Pinpoint the cell where the given text exists, returning its [X, Y] midpoint coordinate. 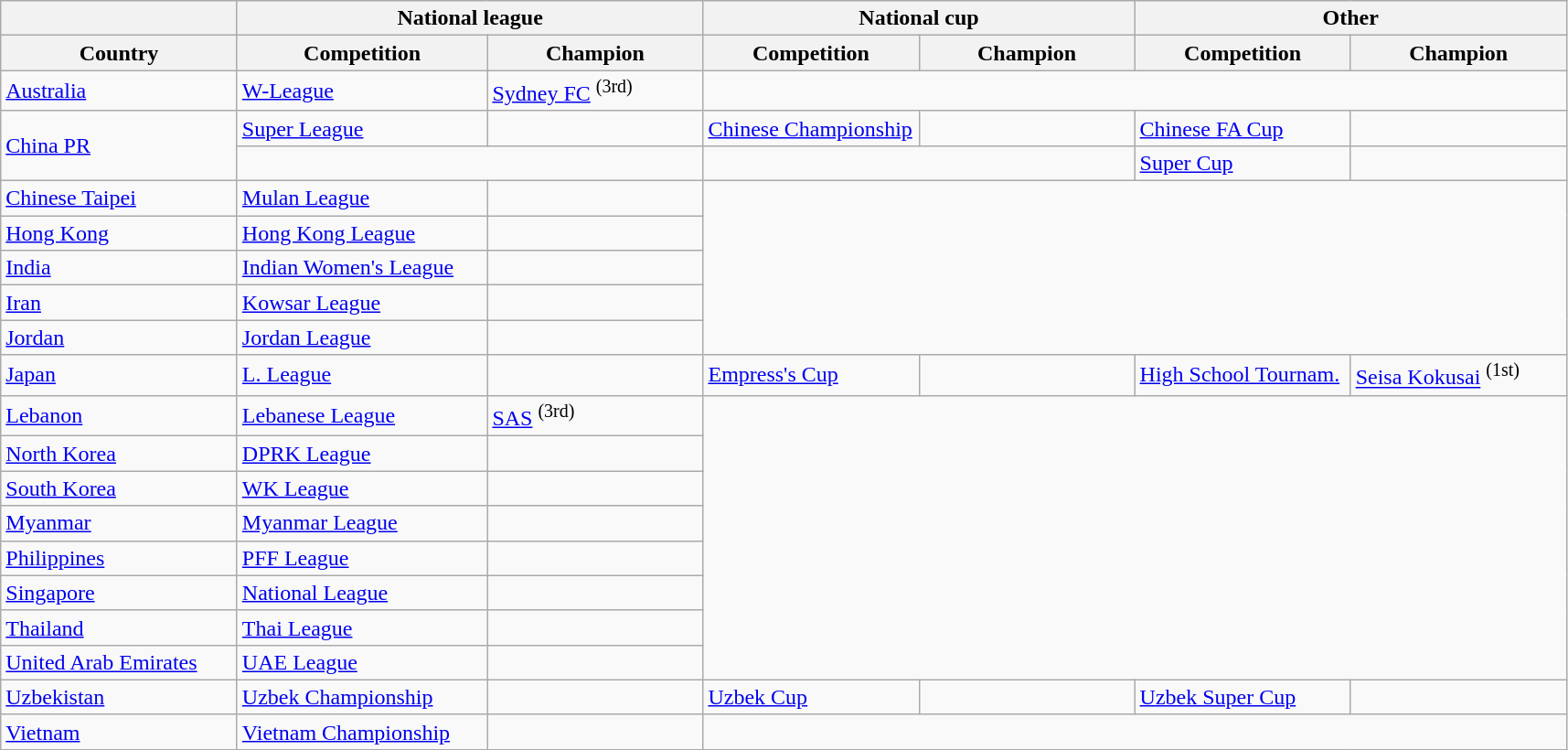
North Korea [119, 454]
SAS (3rd) [595, 415]
Jordan [119, 337]
Hong Kong League [362, 233]
Iran [119, 303]
Sydney FC (3rd) [595, 91]
South Korea [119, 488]
Philippines [119, 558]
Uzbek Championship [362, 697]
Uzbek Cup [811, 697]
Super League [362, 128]
Thailand [119, 627]
Uzbekistan [119, 697]
National League [362, 593]
Indian Women's League [362, 268]
Thai League [362, 627]
Lebanese League [362, 415]
Australia [119, 91]
Mulan League [362, 198]
PFF League [362, 558]
W-League [362, 91]
L. League [362, 375]
Myanmar League [362, 523]
Kowsar League [362, 303]
Chinese Taipei [119, 198]
Empress's Cup [811, 375]
Super Cup [1243, 163]
Chinese Championship [811, 128]
High School Tournam. [1243, 375]
Other [1350, 18]
Chinese FA Cup [1243, 128]
Seisa Kokusai (1st) [1458, 375]
Japan [119, 375]
National cup [919, 18]
Vietnam [119, 732]
UAE League [362, 662]
Country [119, 53]
Singapore [119, 593]
DPRK League [362, 454]
Vietnam Championship [362, 732]
Myanmar [119, 523]
Uzbek Super Cup [1243, 697]
WK League [362, 488]
National league [470, 18]
United Arab Emirates [119, 662]
Lebanon [119, 415]
Jordan League [362, 337]
Hong Kong [119, 233]
China PR [119, 145]
India [119, 268]
